Output the [X, Y] coordinate of the center of the cell containing the given text.  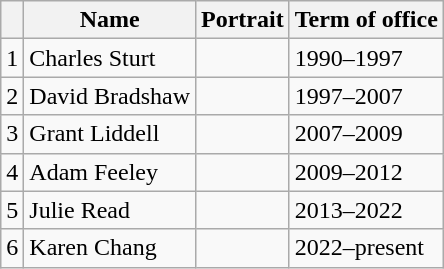
2013–2022 [366, 210]
Name [110, 20]
3 [12, 134]
5 [12, 210]
Charles Sturt [110, 58]
1997–2007 [366, 96]
Adam Feeley [110, 172]
David Bradshaw [110, 96]
Julie Read [110, 210]
Grant Liddell [110, 134]
Karen Chang [110, 248]
Term of office [366, 20]
4 [12, 172]
1 [12, 58]
2022–present [366, 248]
2 [12, 96]
2007–2009 [366, 134]
6 [12, 248]
1990–1997 [366, 58]
Portrait [243, 20]
2009–2012 [366, 172]
